Return [x, y] of the center of cell containing provided text 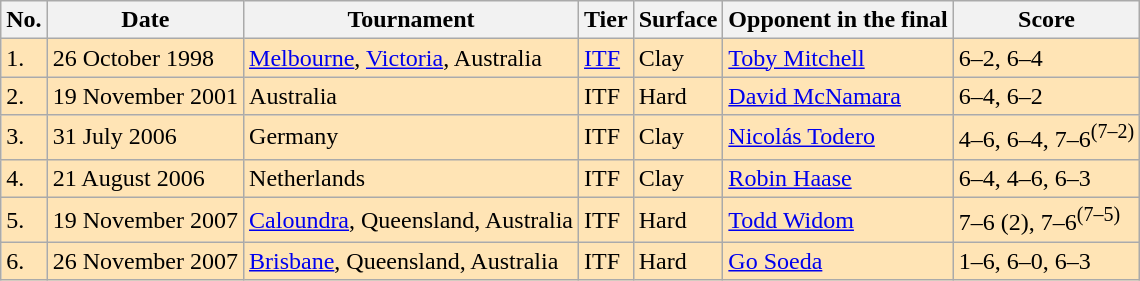
6–2, 6–4 [1046, 58]
21 August 2006 [145, 178]
31 July 2006 [145, 138]
Toby Mitchell [838, 58]
1. [24, 58]
Australia [412, 96]
19 November 2001 [145, 96]
1–6, 6–0, 6–3 [1046, 261]
Date [145, 20]
Tier [606, 20]
Go Soeda [838, 261]
Tournament [412, 20]
4. [24, 178]
4–6, 6–4, 7–6(7–2) [1046, 138]
6–4, 6–2 [1046, 96]
6. [24, 261]
26 November 2007 [145, 261]
Nicolás Todero [838, 138]
2. [24, 96]
Opponent in the final [838, 20]
Score [1046, 20]
Melbourne, Victoria, Australia [412, 58]
6–4, 4–6, 6–3 [1046, 178]
Surface [678, 20]
Todd Widom [838, 220]
3. [24, 138]
5. [24, 220]
Caloundra, Queensland, Australia [412, 220]
26 October 1998 [145, 58]
Brisbane, Queensland, Australia [412, 261]
Robin Haase [838, 178]
Netherlands [412, 178]
19 November 2007 [145, 220]
7–6 (2), 7–6(7–5) [1046, 220]
No. [24, 20]
David McNamara [838, 96]
Germany [412, 138]
